Capture the cell that displays the provided text and extract its (x, y) central coordinate. 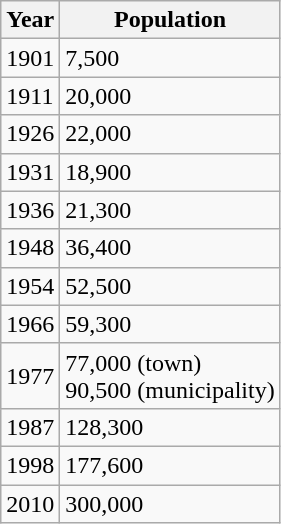
128,300 (170, 427)
Population (170, 20)
18,900 (170, 172)
1931 (30, 172)
77,000 (town)90,500 (municipality) (170, 376)
1936 (30, 210)
59,300 (170, 324)
Year (30, 20)
20,000 (170, 96)
22,000 (170, 134)
300,000 (170, 503)
1987 (30, 427)
1966 (30, 324)
1977 (30, 376)
36,400 (170, 248)
177,600 (170, 465)
1948 (30, 248)
1998 (30, 465)
7,500 (170, 58)
21,300 (170, 210)
52,500 (170, 286)
1911 (30, 96)
1954 (30, 286)
1926 (30, 134)
2010 (30, 503)
1901 (30, 58)
